From the cell containing the given text, extract its center point as [x, y] coordinate. 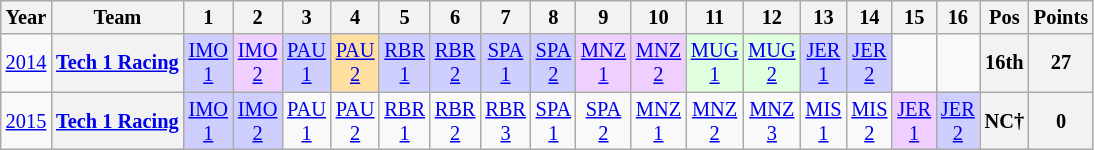
MNZ3 [772, 121]
2015 [26, 121]
NC† [1004, 121]
4 [356, 17]
RBR3 [505, 121]
MUG1 [714, 63]
1 [208, 17]
15 [914, 17]
12 [772, 17]
Year [26, 17]
10 [658, 17]
2 [258, 17]
11 [714, 17]
27 [1061, 63]
16 [958, 17]
6 [455, 17]
8 [554, 17]
13 [823, 17]
3 [306, 17]
Pos [1004, 17]
9 [604, 17]
MIS1 [823, 121]
MUG2 [772, 63]
Points [1061, 17]
7 [505, 17]
14 [869, 17]
5 [404, 17]
2014 [26, 63]
MIS2 [869, 121]
Team [117, 17]
0 [1061, 121]
16th [1004, 63]
